Detect which cell encompasses the target text, then output its (X, Y) center coordinate. 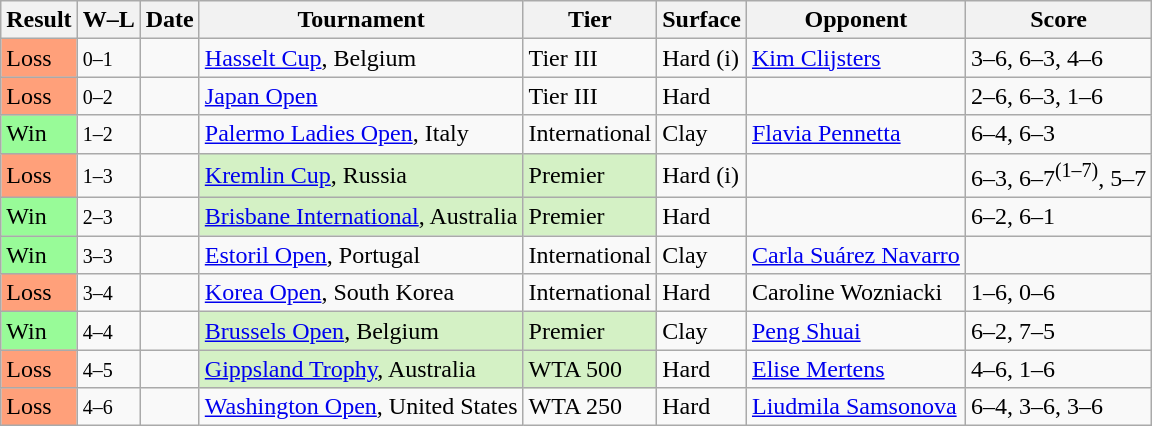
Palermo Ladies Open, Italy (361, 134)
Peng Shuai (856, 331)
Washington Open, United States (361, 407)
Japan Open (361, 96)
Brisbane International, Australia (361, 217)
4–5 (108, 369)
1–2 (108, 134)
Hasselt Cup, Belgium (361, 58)
Carla Suárez Navarro (856, 255)
Flavia Pennetta (856, 134)
1–6, 0–6 (1058, 293)
WTA 250 (590, 407)
3–4 (108, 293)
Estoril Open, Portugal (361, 255)
Result (39, 20)
W–L (108, 20)
4–4 (108, 331)
Gippsland Trophy, Australia (361, 369)
0–2 (108, 96)
Tournament (361, 20)
2–3 (108, 217)
6–3, 6–7(1–7), 5–7 (1058, 176)
4–6 (108, 407)
Tier (590, 20)
Elise Mertens (856, 369)
Brussels Open, Belgium (361, 331)
3–3 (108, 255)
0–1 (108, 58)
Opponent (856, 20)
Kremlin Cup, Russia (361, 176)
Date (170, 20)
4–6, 1–6 (1058, 369)
2–6, 6–3, 1–6 (1058, 96)
WTA 500 (590, 369)
6–4, 6–3 (1058, 134)
Korea Open, South Korea (361, 293)
6–2, 6–1 (1058, 217)
Caroline Wozniacki (856, 293)
1–3 (108, 176)
3–6, 6–3, 4–6 (1058, 58)
Kim Clijsters (856, 58)
6–4, 3–6, 3–6 (1058, 407)
Surface (702, 20)
Score (1058, 20)
6–2, 7–5 (1058, 331)
Liudmila Samsonova (856, 407)
